Extract the [x, y] coordinate from the center of the cell holding the provided text.  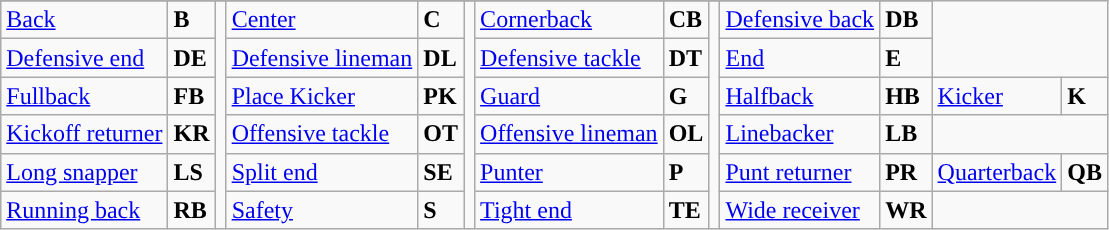
Split end [322, 172]
Center [322, 20]
CB [686, 20]
Guard [570, 96]
Running back [84, 210]
Halfback [800, 96]
PK [441, 96]
E [906, 58]
DE [192, 58]
RB [192, 210]
Fullback [84, 96]
DT [686, 58]
Offensive tackle [322, 134]
Long snapper [84, 172]
Defensive tackle [570, 58]
Quarterback [997, 172]
LB [906, 134]
HB [906, 96]
B [192, 20]
Linebacker [800, 134]
KR [192, 134]
P [686, 172]
Wide receiver [800, 210]
OL [686, 134]
S [441, 210]
Offensive lineman [570, 134]
Kickoff returner [84, 134]
FB [192, 96]
Defensive back [800, 20]
G [686, 96]
QB [1085, 172]
Place Kicker [322, 96]
PR [906, 172]
K [1085, 96]
OT [441, 134]
DB [906, 20]
Kicker [997, 96]
WR [906, 210]
Defensive end [84, 58]
C [441, 20]
LS [192, 172]
Cornerback [570, 20]
Safety [322, 210]
SE [441, 172]
Punter [570, 172]
Back [84, 20]
Tight end [570, 210]
Defensive lineman [322, 58]
DL [441, 58]
TE [686, 210]
Punt returner [800, 172]
End [800, 58]
